Pinpoint the cell where the given text exists, returning its (x, y) midpoint coordinate. 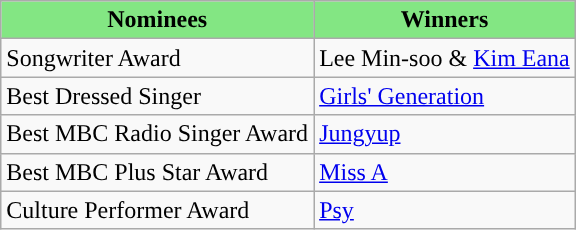
Jungyup (445, 134)
Lee Min-soo & Kim Eana (445, 58)
Miss A (445, 172)
Best Dressed Singer (158, 96)
Winners (445, 20)
Best MBC Plus Star Award (158, 172)
Best MBC Radio Singer Award (158, 134)
Psy (445, 210)
Girls' Generation (445, 96)
Nominees (158, 20)
Culture Performer Award (158, 210)
Songwriter Award (158, 58)
